Search for the cell housing the specified text and yield its [x, y] center coordinate. 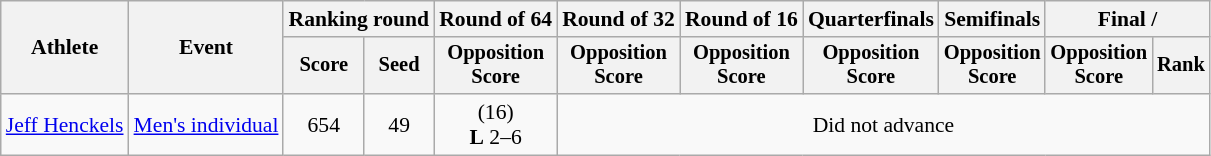
Score [324, 66]
49 [399, 124]
Jeff Henckels [65, 124]
Final / [1127, 19]
Rank [1181, 66]
(16)L 2–6 [496, 124]
Round of 16 [742, 19]
Round of 32 [618, 19]
Did not advance [884, 124]
Ranking round [358, 19]
Seed [399, 66]
Round of 64 [496, 19]
Athlete [65, 48]
Semifinals [992, 19]
Quarterfinals [871, 19]
654 [324, 124]
Men's individual [206, 124]
Event [206, 48]
